For the text-containing cell, return its midpoint in (X, Y) coordinate format. 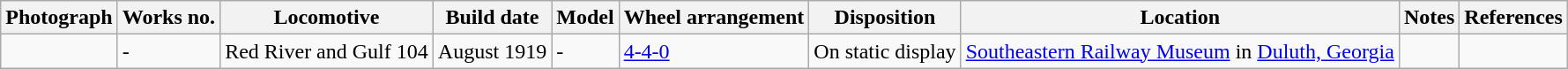
Wheel arrangement (714, 18)
References (1514, 18)
Red River and Gulf 104 (327, 51)
Works no. (168, 18)
Location (1179, 18)
Notes (1429, 18)
Locomotive (327, 18)
Photograph (59, 18)
Model (585, 18)
Disposition (885, 18)
4-4-0 (714, 51)
Southeastern Railway Museum in Duluth, Georgia (1179, 51)
On static display (885, 51)
August 1919 (492, 51)
Build date (492, 18)
